For the text-containing cell, return its midpoint in [X, Y] coordinate format. 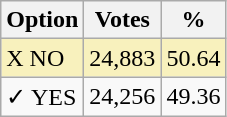
Votes [122, 20]
24,256 [122, 97]
X NO [42, 58]
24,883 [122, 58]
50.64 [194, 58]
Option [42, 20]
49.36 [194, 97]
% [194, 20]
✓ YES [42, 97]
